Identify which cell holds the provided text, then report its [x, y] central coordinate. 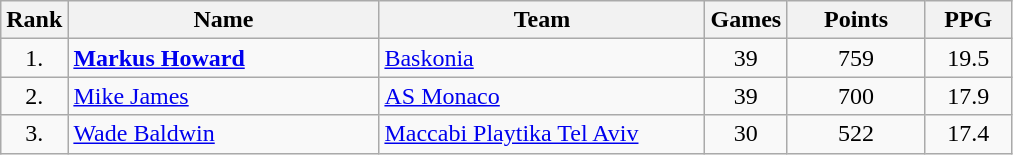
17.4 [968, 134]
1. [34, 58]
700 [856, 96]
17.9 [968, 96]
Maccabi Playtika Tel Aviv [542, 134]
AS Monaco [542, 96]
Team [542, 20]
PPG [968, 20]
2. [34, 96]
Games [746, 20]
30 [746, 134]
3. [34, 134]
522 [856, 134]
759 [856, 58]
Rank [34, 20]
Wade Baldwin [224, 134]
Baskonia [542, 58]
19.5 [968, 58]
Markus Howard [224, 58]
Name [224, 20]
Mike James [224, 96]
Points [856, 20]
